Determine the [x, y] coordinate at the center of the cell enclosing the given text.  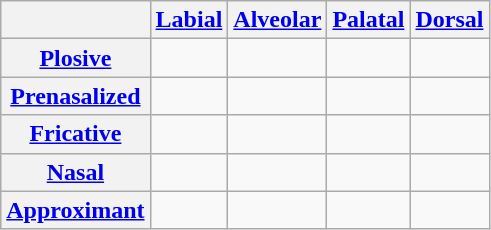
Dorsal [450, 20]
Fricative [76, 134]
Plosive [76, 58]
Prenasalized [76, 96]
Palatal [368, 20]
Nasal [76, 172]
Approximant [76, 210]
Labial [189, 20]
Alveolar [278, 20]
